Return the [X, Y] coordinate for the center point of the cell that contains the specified text.  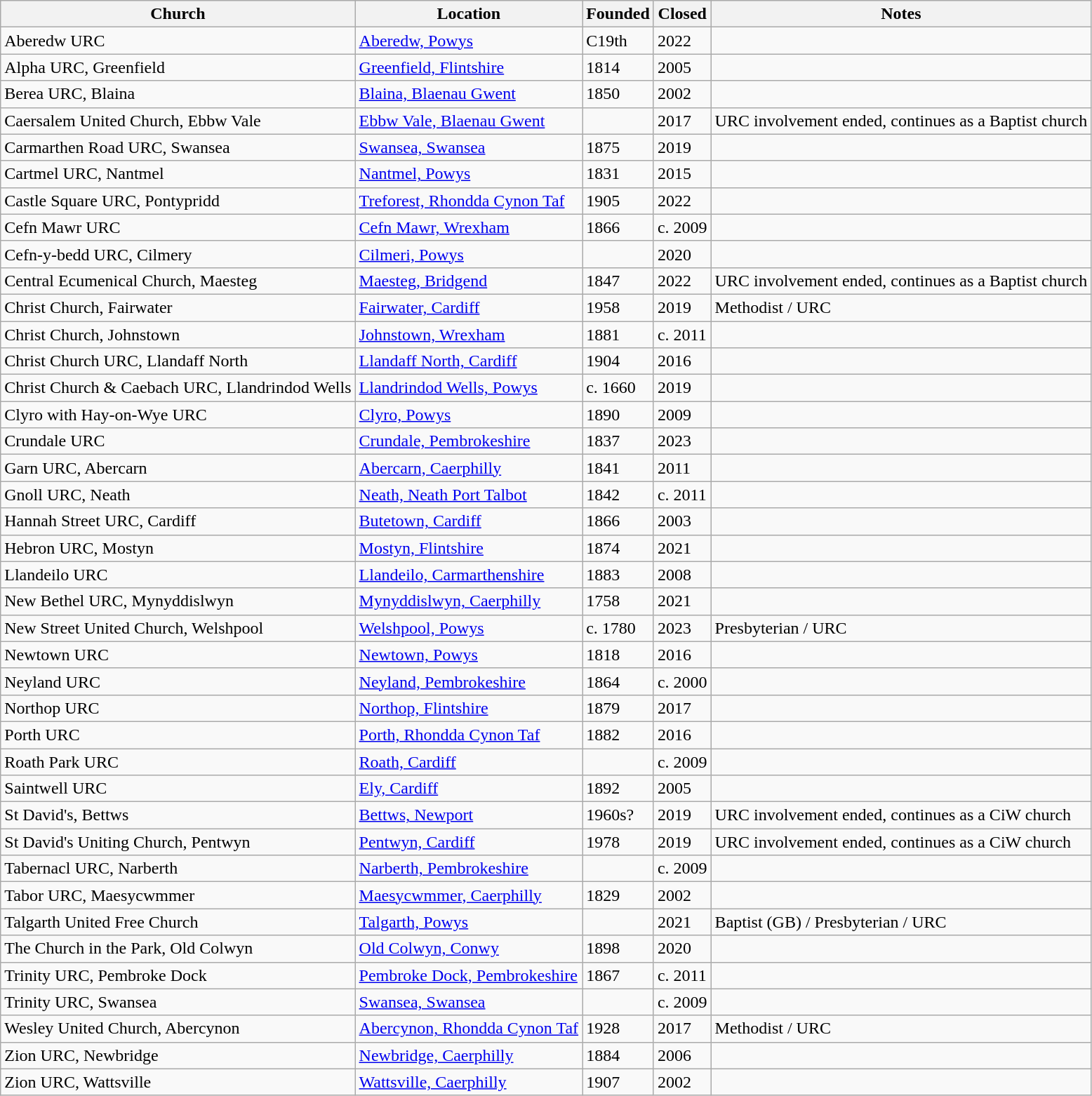
Cefn-y-bedd URC, Cilmery [178, 254]
1837 [618, 441]
c. 1660 [618, 388]
Aberedw URC [178, 41]
Cartmel URC, Nantmel [178, 174]
New Street United Church, Welshpool [178, 628]
2015 [682, 174]
Castle Square URC, Pontypridd [178, 201]
Greenfield, Flintshire [469, 67]
1881 [618, 335]
c. 1780 [618, 628]
Abercynon, Rhondda Cynon Taf [469, 1029]
Welshpool, Powys [469, 628]
2011 [682, 468]
Christ Church & Caebach URC, Llandrindod Wells [178, 388]
Fairwater, Cardiff [469, 307]
Pembroke Dock, Pembrokeshire [469, 975]
Narberth, Pembrokeshire [469, 869]
Ebbw Vale, Blaenau Gwent [469, 121]
1960s? [618, 815]
Northop, Flintshire [469, 708]
1890 [618, 415]
Pentwyn, Cardiff [469, 842]
Talgarth, Powys [469, 922]
Neath, Neath Port Talbot [469, 495]
Wesley United Church, Abercynon [178, 1029]
1882 [618, 735]
Gnoll URC, Neath [178, 495]
Closed [682, 14]
Newbridge, Caerphilly [469, 1055]
2003 [682, 521]
2009 [682, 415]
Crundale URC [178, 441]
Zion URC, Wattsville [178, 1082]
1758 [618, 601]
Founded [618, 14]
Nantmel, Powys [469, 174]
Clyro, Powys [469, 415]
Roath, Cardiff [469, 761]
C19th [618, 41]
1874 [618, 548]
1818 [618, 655]
Hannah Street URC, Cardiff [178, 521]
Location [469, 14]
Mynyddislwyn, Caerphilly [469, 601]
c. 2000 [682, 681]
1907 [618, 1082]
1904 [618, 361]
Saintwell URC [178, 789]
St David's, Bettws [178, 815]
Clyro with Hay-on-Wye URC [178, 415]
Neyland, Pembrokeshire [469, 681]
Old Colwyn, Conwy [469, 949]
1898 [618, 949]
Cefn Mawr URC [178, 227]
Central Ecumenical Church, Maesteg [178, 281]
Trinity URC, Swansea [178, 1002]
Ely, Cardiff [469, 789]
Berea URC, Blaina [178, 94]
The Church in the Park, Old Colwyn [178, 949]
1867 [618, 975]
1814 [618, 67]
Garn URC, Abercarn [178, 468]
New Bethel URC, Mynyddislwyn [178, 601]
Hebron URC, Mostyn [178, 548]
1892 [618, 789]
Llandeilo, Carmarthenshire [469, 575]
St David's Uniting Church, Pentwyn [178, 842]
Butetown, Cardiff [469, 521]
Bettws, Newport [469, 815]
2006 [682, 1055]
Roath Park URC [178, 761]
1883 [618, 575]
1879 [618, 708]
Newtown URC [178, 655]
Treforest, Rhondda Cynon Taf [469, 201]
Blaina, Blaenau Gwent [469, 94]
Newtown, Powys [469, 655]
Notes [901, 14]
Maesteg, Bridgend [469, 281]
1978 [618, 842]
Zion URC, Newbridge [178, 1055]
Church [178, 14]
Porth, Rhondda Cynon Taf [469, 735]
Crundale, Pembrokeshire [469, 441]
Alpha URC, Greenfield [178, 67]
Caersalem United Church, Ebbw Vale [178, 121]
Christ Church, Johnstown [178, 335]
Trinity URC, Pembroke Dock [178, 975]
Christ Church URC, Llandaff North [178, 361]
1831 [618, 174]
Maesycwmmer, Caerphilly [469, 895]
Baptist (GB) / Presbyterian / URC [901, 922]
Wattsville, Caerphilly [469, 1082]
Cefn Mawr, Wrexham [469, 227]
1841 [618, 468]
Llandrindod Wells, Powys [469, 388]
Carmarthen Road URC, Swansea [178, 147]
1864 [618, 681]
Aberedw, Powys [469, 41]
Talgarth United Free Church [178, 922]
Tabernacl URC, Narberth [178, 869]
1847 [618, 281]
Neyland URC [178, 681]
Northop URC [178, 708]
Mostyn, Flintshire [469, 548]
Cilmeri, Powys [469, 254]
1875 [618, 147]
Porth URC [178, 735]
Llandeilo URC [178, 575]
1842 [618, 495]
Johnstown, Wrexham [469, 335]
Christ Church, Fairwater [178, 307]
1850 [618, 94]
2008 [682, 575]
Tabor URC, Maesycwmmer [178, 895]
Abercarn, Caerphilly [469, 468]
Presbyterian / URC [901, 628]
1928 [618, 1029]
1958 [618, 307]
1884 [618, 1055]
Llandaff North, Cardiff [469, 361]
1829 [618, 895]
1905 [618, 201]
